Locate the cell with the specified text and output its [X, Y] center coordinate. 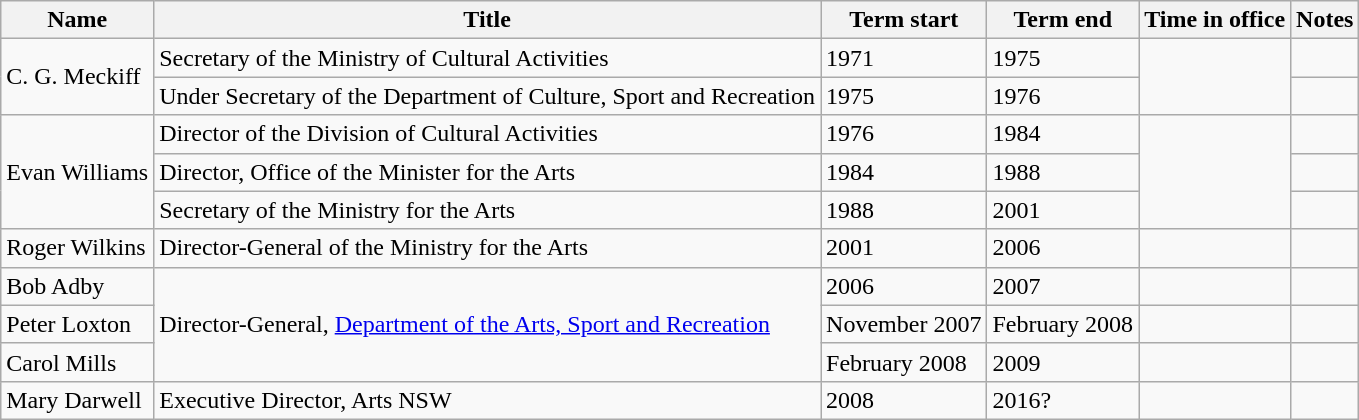
2016? [1063, 400]
Director, Office of the Minister for the Arts [488, 172]
Under Secretary of the Department of Culture, Sport and Recreation [488, 96]
Bob Adby [78, 286]
2008 [904, 400]
Executive Director, Arts NSW [488, 400]
Carol Mills [78, 362]
2007 [1063, 286]
Term start [904, 20]
November 2007 [904, 324]
1971 [904, 58]
Notes [1325, 20]
Time in office [1215, 20]
Mary Darwell [78, 400]
2009 [1063, 362]
Roger Wilkins [78, 248]
Title [488, 20]
Director-General, Department of the Arts, Sport and Recreation [488, 324]
Secretary of the Ministry for the Arts [488, 210]
C. G. Meckiff [78, 77]
Secretary of the Ministry of Cultural Activities [488, 58]
Term end [1063, 20]
Director-General of the Ministry for the Arts [488, 248]
Peter Loxton [78, 324]
Name [78, 20]
Evan Williams [78, 172]
Director of the Division of Cultural Activities [488, 134]
